Pinpoint the cell where the given text exists, returning its [x, y] midpoint coordinate. 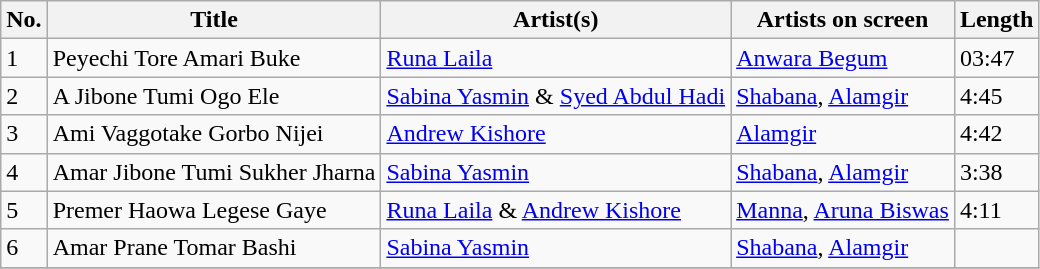
Amar Jibone Tumi Sukher Jharna [214, 172]
5 [24, 210]
3 [24, 134]
4 [24, 172]
Amar Prane Tomar Bashi [214, 248]
Sabina Yasmin & Syed Abdul Hadi [556, 96]
Artists on screen [843, 20]
Runa Laila & Andrew Kishore [556, 210]
Manna, Aruna Biswas [843, 210]
Andrew Kishore [556, 134]
1 [24, 58]
4:42 [996, 134]
Title [214, 20]
2 [24, 96]
03:47 [996, 58]
4:45 [996, 96]
Alamgir [843, 134]
3:38 [996, 172]
Anwara Begum [843, 58]
4:11 [996, 210]
6 [24, 248]
Peyechi Tore Amari Buke [214, 58]
A Jibone Tumi Ogo Ele [214, 96]
Length [996, 20]
No. [24, 20]
Premer Haowa Legese Gaye [214, 210]
Artist(s) [556, 20]
Ami Vaggotake Gorbo Nijei [214, 134]
Runa Laila [556, 58]
